For the text-containing cell, return its midpoint in [X, Y] coordinate format. 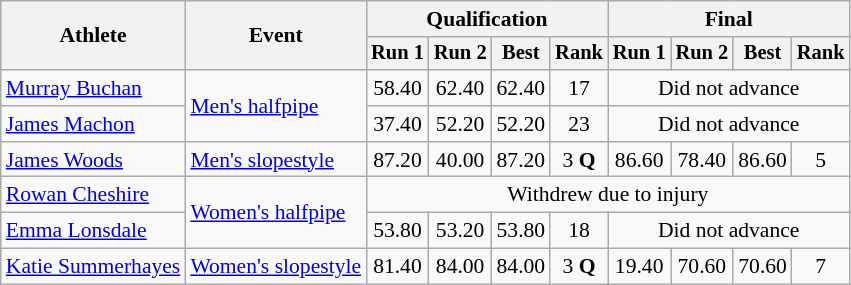
Withdrew due to injury [608, 195]
53.20 [460, 231]
Rowan Cheshire [94, 195]
81.40 [398, 267]
Event [276, 36]
7 [821, 267]
17 [579, 88]
58.40 [398, 88]
Final [729, 19]
40.00 [460, 160]
James Woods [94, 160]
78.40 [702, 160]
Men's halfpipe [276, 106]
Katie Summerhayes [94, 267]
Murray Buchan [94, 88]
Men's slopestyle [276, 160]
37.40 [398, 124]
James Machon [94, 124]
Women's slopestyle [276, 267]
Women's halfpipe [276, 212]
Athlete [94, 36]
Emma Lonsdale [94, 231]
Qualification [487, 19]
18 [579, 231]
23 [579, 124]
19.40 [640, 267]
5 [821, 160]
